For the text-containing cell, return its midpoint in (x, y) coordinate format. 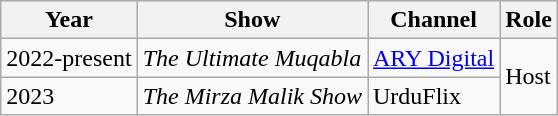
The Ultimate Muqabla (252, 58)
Host (529, 77)
2022-present (69, 58)
Year (69, 20)
UrduFlix (434, 96)
Channel (434, 20)
2023 (69, 96)
Role (529, 20)
Show (252, 20)
The Mirza Malik Show (252, 96)
ARY Digital (434, 58)
